For the text-containing cell, return its midpoint in (x, y) coordinate format. 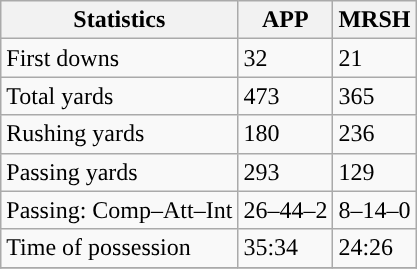
Passing: Comp–Att–Int (120, 210)
8–14–0 (374, 210)
Total yards (120, 96)
129 (374, 172)
Time of possession (120, 248)
MRSH (374, 20)
473 (286, 96)
First downs (120, 58)
180 (286, 134)
Statistics (120, 20)
Rushing yards (120, 134)
24:26 (374, 248)
26–44–2 (286, 210)
236 (374, 134)
293 (286, 172)
APP (286, 20)
21 (374, 58)
365 (374, 96)
35:34 (286, 248)
Passing yards (120, 172)
32 (286, 58)
